Scan for the cell matching the given text and deliver its [X, Y] coordinate at center. 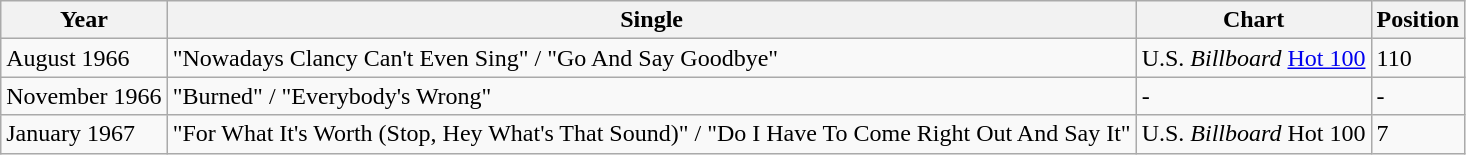
Position [1418, 20]
January 1967 [84, 134]
Year [84, 20]
"Burned" / "Everybody's Wrong" [652, 96]
"Nowadays Clancy Can't Even Sing" / "Go And Say Goodbye" [652, 58]
November 1966 [84, 96]
August 1966 [84, 58]
110 [1418, 58]
"For What It's Worth (Stop, Hey What's That Sound)" / "Do I Have To Come Right Out And Say It" [652, 134]
Single [652, 20]
7 [1418, 134]
Chart [1254, 20]
